Search for the cell housing the specified text and yield its [x, y] center coordinate. 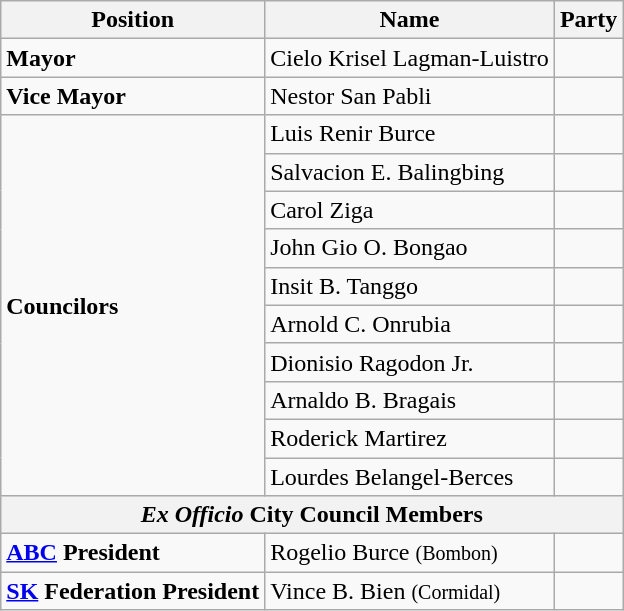
Dionisio Ragodon Jr. [410, 362]
Name [410, 20]
Councilors [133, 306]
Roderick Martirez [410, 438]
SK Federation President [133, 591]
Cielo Krisel Lagman-Luistro [410, 58]
ABC President [133, 553]
Luis Renir Burce [410, 134]
Carol Ziga [410, 210]
Arnold C. Onrubia [410, 324]
Lourdes Belangel-Berces [410, 477]
Position [133, 20]
Party [588, 20]
John Gio O. Bongao [410, 248]
Rogelio Burce (Bombon) [410, 553]
Mayor [133, 58]
Vice Mayor [133, 96]
Ex Officio City Council Members [312, 515]
Salvacion E. Balingbing [410, 172]
Arnaldo B. Bragais [410, 400]
Vince B. Bien (Cormidal) [410, 591]
Insit B. Tanggo [410, 286]
Nestor San Pabli [410, 96]
